Extract the (X, Y) coordinate from the center of the cell holding the provided text.  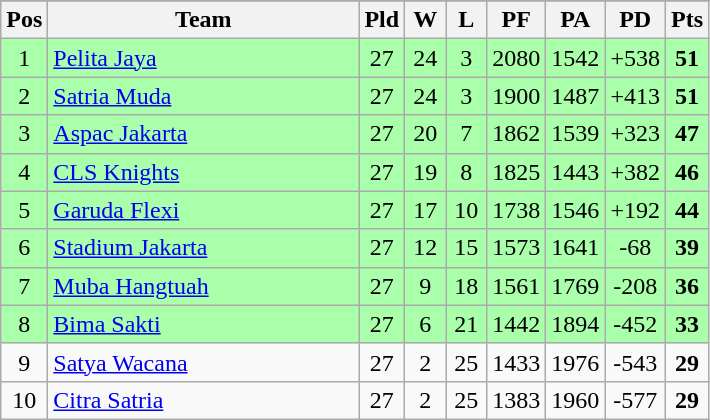
4 (24, 172)
1862 (516, 134)
1 (24, 58)
1960 (576, 400)
+538 (636, 58)
36 (686, 286)
PA (576, 20)
1769 (576, 286)
46 (686, 172)
1539 (576, 134)
2080 (516, 58)
Satya Wacana (204, 362)
PD (636, 20)
12 (426, 248)
L (466, 20)
Muba Hangtuah (204, 286)
44 (686, 210)
1542 (576, 58)
1442 (516, 324)
Pos (24, 20)
33 (686, 324)
+382 (636, 172)
17 (426, 210)
20 (426, 134)
CLS Knights (204, 172)
1900 (516, 96)
15 (466, 248)
1443 (576, 172)
21 (466, 324)
18 (466, 286)
5 (24, 210)
Stadium Jakarta (204, 248)
Pelita Jaya (204, 58)
1573 (516, 248)
Garuda Flexi (204, 210)
1738 (516, 210)
1546 (576, 210)
-577 (636, 400)
-208 (636, 286)
+192 (636, 210)
-68 (636, 248)
Citra Satria (204, 400)
1487 (576, 96)
-543 (636, 362)
19 (426, 172)
1383 (516, 400)
39 (686, 248)
Bima Sakti (204, 324)
Satria Muda (204, 96)
Team (204, 20)
1561 (516, 286)
Aspac Jakarta (204, 134)
Pld (382, 20)
+323 (636, 134)
1641 (576, 248)
1894 (576, 324)
PF (516, 20)
47 (686, 134)
1825 (516, 172)
+413 (636, 96)
Pts (686, 20)
-452 (636, 324)
W (426, 20)
1433 (516, 362)
1976 (576, 362)
